Extract the [x, y] coordinate from the center of the cell holding the provided text.  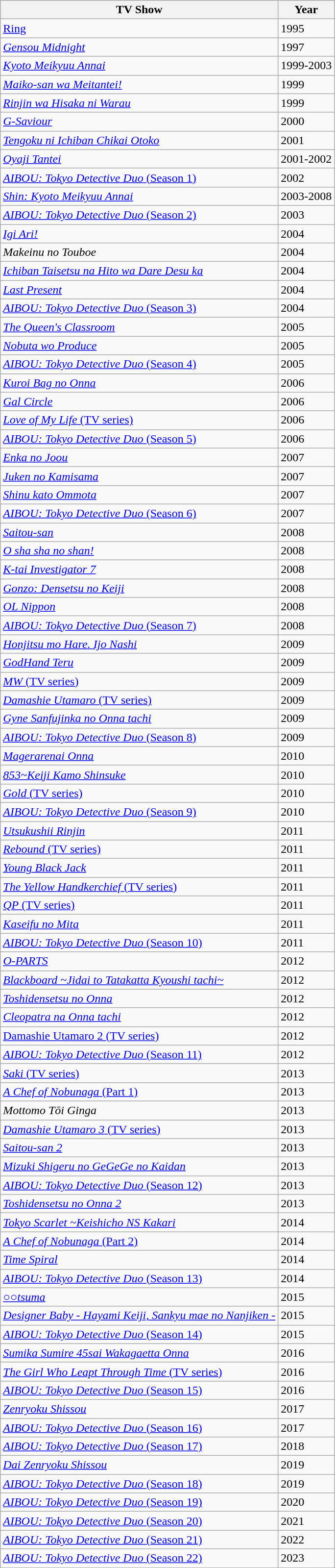
2020 [307, 1502]
Rebound (TV series) [139, 849]
○○tsuma [139, 1297]
Gonzo: Densetsu no Keiji [139, 588]
Damashie Utamaro 3 (TV series) [139, 1129]
O-PARTS [139, 961]
AIBOU: Tokyo Detective Duo (Season 21) [139, 1540]
AIBOU: Tokyo Detective Duo (Season 11) [139, 1054]
A Chef of Nobunaga (Part 2) [139, 1241]
AIBOU: Tokyo Detective Duo (Season 16) [139, 1428]
Toshidensetsu no Onna [139, 998]
Maiko-san wa Meitantei! [139, 84]
MW (TV series) [139, 681]
AIBOU: Tokyo Detective Duo (Season 7) [139, 625]
2018 [307, 1446]
Damashie Utamaro (TV series) [139, 700]
The Queen's Classroom [139, 327]
Gensou Midnight [139, 47]
Igi Ari! [139, 234]
AIBOU: Tokyo Detective Duo (Season 20) [139, 1521]
Zenryoku Shissou [139, 1409]
Designer Baby - Hayami Keiji, Sankyu mae no Nanjiken - [139, 1316]
GodHand Teru [139, 663]
Toshidensetsu no Onna 2 [139, 1204]
Utsukushii Rinjin [139, 831]
1995 [307, 28]
Kyoto Meikyuu Annai [139, 66]
Honjitsu mo Hare. Ijo Nashi [139, 644]
Gyne Sanfujinka no Onna tachi [139, 719]
Tokyo Scarlet ~Keishicho NS Kakari [139, 1222]
AIBOU: Tokyo Detective Duo (Season 19) [139, 1502]
Young Black Jack [139, 868]
Saki (TV series) [139, 1073]
AIBOU: Tokyo Detective Duo (Season 22) [139, 1558]
TV Show [139, 10]
2001 [307, 140]
AIBOU: Tokyo Detective Duo (Season 14) [139, 1334]
Nobuta wo Produce [139, 346]
Shin: Kyoto Meikyuu Annai [139, 196]
Damashie Utamaro 2 (TV series) [139, 1036]
Makeinu no Touboe [139, 252]
Last Present [139, 290]
AIBOU: Tokyo Detective Duo (Season 4) [139, 364]
Magerarenai Onna [139, 756]
Enka no Joou [139, 457]
2003-2008 [307, 196]
Cleopatra na Onna tachi [139, 1017]
Rinjin wa Hisaka ni Warau [139, 103]
O sha sha no shan! [139, 551]
AIBOU: Tokyo Detective Duo (Season 13) [139, 1278]
Oyaji Tantei [139, 159]
Tengoku ni Ichiban Chikai Otoko [139, 140]
AIBOU: Tokyo Detective Duo (Season 15) [139, 1390]
Juken no Kamisama [139, 476]
2001-2002 [307, 159]
AIBOU: Tokyo Detective Duo (Season 3) [139, 308]
Sumika Sumire 45sai Wakagaetta Onna [139, 1353]
The Girl Who Leapt Through Time (TV series) [139, 1371]
K-tai Investigator 7 [139, 570]
1997 [307, 47]
Time Spiral [139, 1260]
OL Nippon [139, 607]
2002 [307, 177]
G-Saviour [139, 122]
Love of My Life (TV series) [139, 420]
AIBOU: Tokyo Detective Duo (Season 12) [139, 1185]
2003 [307, 215]
2023 [307, 1558]
Kaseifu no Mita [139, 924]
AIBOU: Tokyo Detective Duo (Season 9) [139, 812]
2021 [307, 1521]
Saitou-san 2 [139, 1148]
Saitou-san [139, 532]
AIBOU: Tokyo Detective Duo (Season 1) [139, 177]
Mizuki Shigeru no GeGeGe no Kaidan [139, 1167]
Year [307, 10]
AIBOU: Tokyo Detective Duo (Season 10) [139, 943]
AIBOU: Tokyo Detective Duo (Season 2) [139, 215]
Blackboard ~Jidai to Tatakatta Kyoushi tachi~ [139, 980]
2022 [307, 1540]
Gal Circle [139, 401]
A Chef of Nobunaga (Part 1) [139, 1092]
Dai Zenryoku Shissou [139, 1465]
853~Keiji Kamo Shinsuke [139, 774]
Ichiban Taisetsu na Hito wa Dare Desu ka [139, 271]
AIBOU: Tokyo Detective Duo (Season 8) [139, 737]
Shinu kato Ommota [139, 495]
AIBOU: Tokyo Detective Duo (Season 18) [139, 1484]
AIBOU: Tokyo Detective Duo (Season 6) [139, 513]
The Yellow Handkerchief (TV series) [139, 887]
Ring [139, 28]
Kuroi Bag no Onna [139, 383]
1999-2003 [307, 66]
AIBOU: Tokyo Detective Duo (Season 17) [139, 1446]
Mottomo Tōi Ginga [139, 1110]
2000 [307, 122]
Gold (TV series) [139, 793]
QP (TV series) [139, 905]
AIBOU: Tokyo Detective Duo (Season 5) [139, 439]
